Determine the [x, y] coordinate at the center of the cell enclosing the given text.  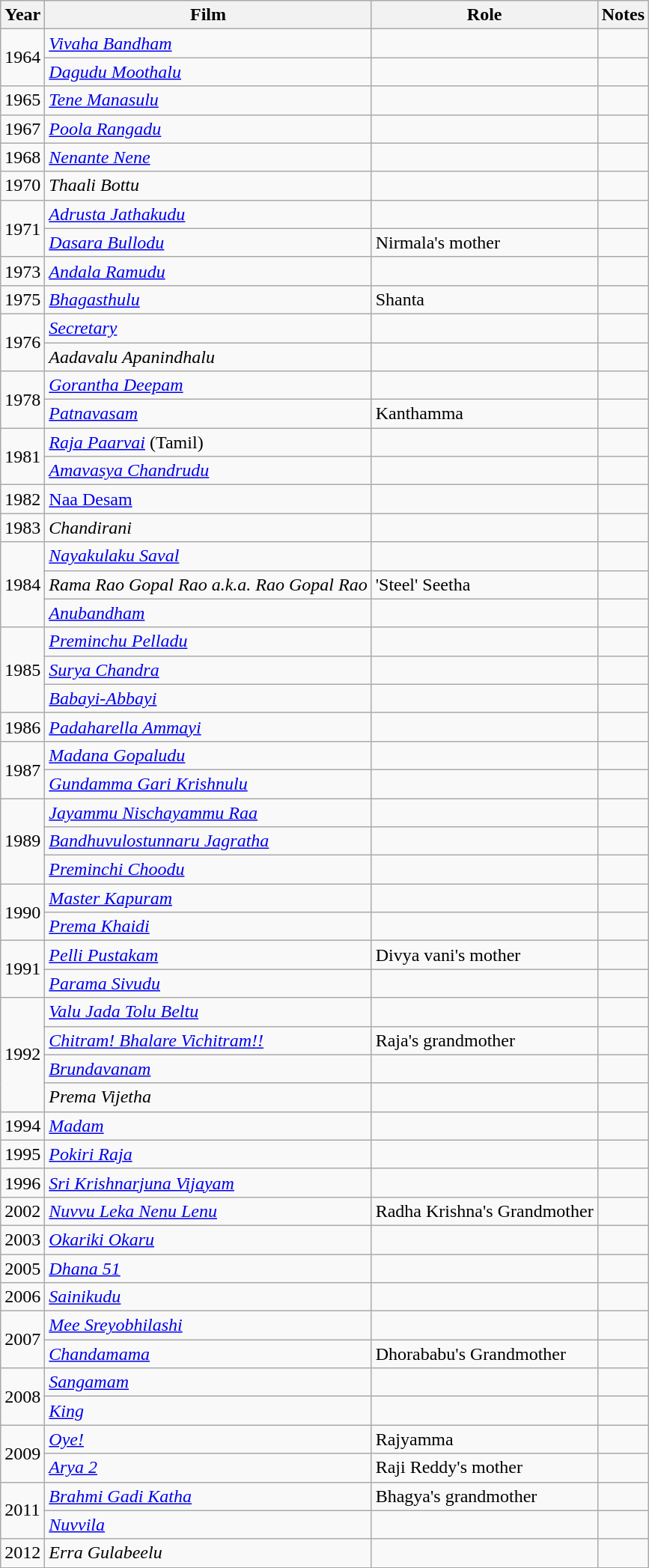
1985 [22, 670]
Okariki Okaru [208, 1239]
Nuvvu Leka Nenu Lenu [208, 1211]
Padaharella Ammayi [208, 727]
1981 [22, 457]
Rajyamma [484, 1439]
Oye! [208, 1439]
Role [484, 15]
2002 [22, 1211]
1989 [22, 841]
2012 [22, 1553]
Thaali Bottu [208, 186]
Bhagya's grandmother [484, 1496]
2009 [22, 1453]
1992 [22, 1055]
Surya Chandra [208, 670]
Prema Khaidi [208, 927]
Master Kapuram [208, 898]
1968 [22, 157]
Prema Vijetha [208, 1097]
1973 [22, 271]
2005 [22, 1269]
Raja's grandmother [484, 1040]
Bhagasthulu [208, 299]
Divya vani's mother [484, 955]
2008 [22, 1397]
1982 [22, 499]
Mee Sreyobhilashi [208, 1326]
Madam [208, 1126]
Preminchi Choodu [208, 870]
Chandamama [208, 1354]
King [208, 1411]
Raja Paarvai (Tamil) [208, 442]
Erra Gulabeelu [208, 1553]
Parama Sivudu [208, 983]
Rama Rao Gopal Rao a.k.a. Rao Gopal Rao [208, 585]
Nuvvila [208, 1525]
Raji Reddy's mother [484, 1468]
2011 [22, 1510]
Dhana 51 [208, 1269]
Film [208, 15]
1984 [22, 585]
Chandirani [208, 528]
Sainikudu [208, 1297]
1971 [22, 228]
Nenante Nene [208, 157]
1986 [22, 727]
Aadavalu Apanindhalu [208, 357]
1990 [22, 912]
Madana Gopaludu [208, 755]
Nirmala's mother [484, 242]
Preminchu Pelladu [208, 641]
Dagudu Moothalu [208, 72]
1965 [22, 100]
1967 [22, 129]
1995 [22, 1154]
1983 [22, 528]
Poola Rangadu [208, 129]
Vivaha Bandham [208, 43]
Chitram! Bhalare Vichitram!! [208, 1040]
Year [22, 15]
Shanta [484, 299]
Amavasya Chandrudu [208, 471]
Kanthamma [484, 414]
Adrusta Jathakudu [208, 214]
Bandhuvulostunnaru Jagratha [208, 841]
1976 [22, 342]
2006 [22, 1297]
Radha Krishna's Grandmother [484, 1211]
Nayakulaku Saval [208, 556]
Pokiri Raja [208, 1154]
2007 [22, 1340]
Naa Desam [208, 499]
Pelli Pustakam [208, 955]
Dhorababu's Grandmother [484, 1354]
Anubandham [208, 613]
Jayammu Nischayammu Raa [208, 812]
'Steel' Seetha [484, 585]
Dasara Bullodu [208, 242]
1991 [22, 969]
Sangamam [208, 1382]
Tene Manasulu [208, 100]
Arya 2 [208, 1468]
Gorantha Deepam [208, 385]
Brahmi Gadi Katha [208, 1496]
1970 [22, 186]
1975 [22, 299]
Brundavanam [208, 1069]
Gundamma Gari Krishnulu [208, 784]
Secretary [208, 328]
Patnavasam [208, 414]
Babayi-Abbayi [208, 698]
1978 [22, 400]
1996 [22, 1183]
1987 [22, 769]
1994 [22, 1126]
Valu Jada Tolu Beltu [208, 1012]
Andala Ramudu [208, 271]
Notes [623, 15]
2003 [22, 1239]
Sri Krishnarjuna Vijayam [208, 1183]
1964 [22, 58]
